Locate the cell with the specified text and output its [X, Y] center coordinate. 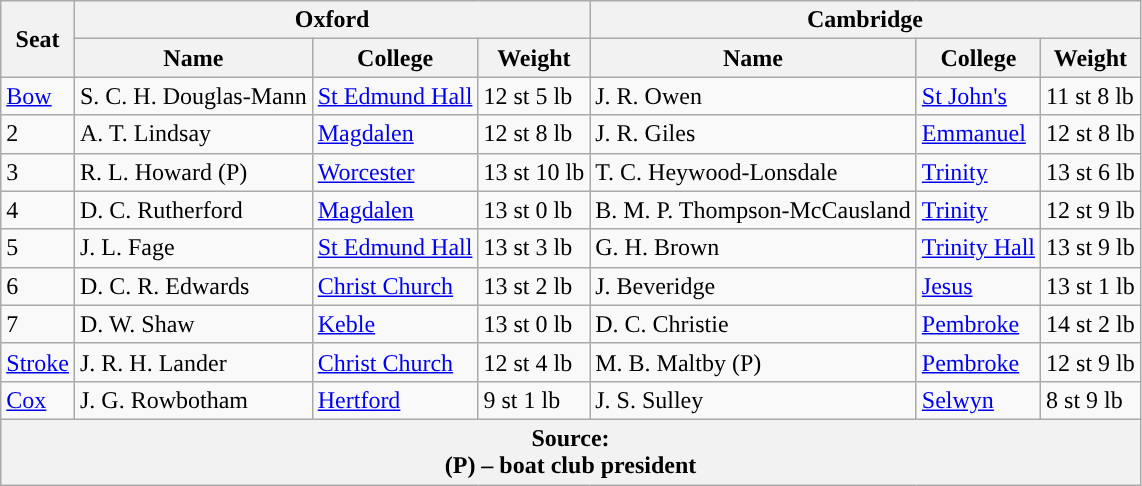
5 [38, 248]
Selwyn [978, 400]
14 st 2 lb [1091, 324]
11 st 8 lb [1091, 96]
13 st 9 lb [1091, 248]
13 st 10 lb [534, 172]
G. H. Brown [754, 248]
7 [38, 324]
8 st 9 lb [1091, 400]
Cox [38, 400]
J. R. H. Lander [193, 362]
13 st 1 lb [1091, 286]
J. S. Sulley [754, 400]
B. M. P. Thompson-McCausland [754, 210]
St John's [978, 96]
Source:(P) – boat club president [571, 452]
Cambridge [866, 20]
12 st 4 lb [534, 362]
D. C. Christie [754, 324]
Worcester [395, 172]
S. C. H. Douglas-Mann [193, 96]
Bow [38, 96]
13 st 6 lb [1091, 172]
3 [38, 172]
Trinity Hall [978, 248]
9 st 1 lb [534, 400]
Oxford [332, 20]
J. G. Rowbotham [193, 400]
Keble [395, 324]
13 st 3 lb [534, 248]
Hertford [395, 400]
13 st 2 lb [534, 286]
A. T. Lindsay [193, 134]
12 st 5 lb [534, 96]
D. W. Shaw [193, 324]
6 [38, 286]
J. Beveridge [754, 286]
Jesus [978, 286]
4 [38, 210]
Stroke [38, 362]
Seat [38, 39]
D. C. R. Edwards [193, 286]
D. C. Rutherford [193, 210]
J. R. Owen [754, 96]
Emmanuel [978, 134]
M. B. Maltby (P) [754, 362]
2 [38, 134]
T. C. Heywood-Lonsdale [754, 172]
R. L. Howard (P) [193, 172]
J. L. Fage [193, 248]
J. R. Giles [754, 134]
